Capture the cell that displays the provided text and extract its (X, Y) central coordinate. 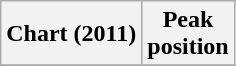
Chart (2011) (72, 34)
Peakposition (188, 34)
